Extract the [x, y] coordinate from the center of the cell holding the provided text.  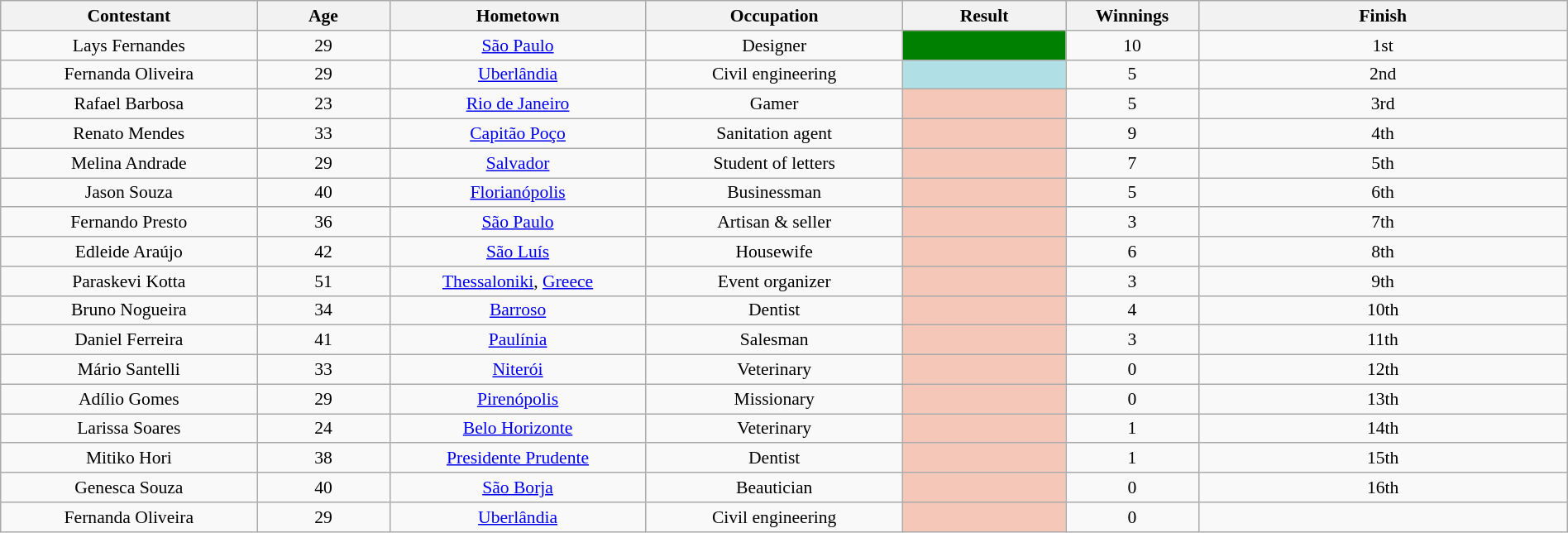
Fernando Presto [129, 223]
2nd [1383, 74]
14th [1383, 429]
16th [1383, 487]
Missionary [774, 399]
Sanitation agent [774, 134]
36 [323, 223]
38 [323, 459]
Belo Horizonte [518, 429]
13th [1383, 399]
Barroso [518, 310]
8th [1383, 252]
Jason Souza [129, 193]
7 [1132, 163]
4 [1132, 310]
Gamer [774, 104]
Bruno Nogueira [129, 310]
Designer [774, 46]
Salvador [518, 163]
Mitiko Hori [129, 459]
Finish [1383, 16]
42 [323, 252]
Beautician [774, 487]
Businessman [774, 193]
Genesca Souza [129, 487]
34 [323, 310]
Paulínia [518, 340]
9th [1383, 281]
São Luís [518, 252]
9 [1132, 134]
Rafael Barbosa [129, 104]
Occupation [774, 16]
Rio de Janeiro [518, 104]
12th [1383, 370]
15th [1383, 459]
Housewife [774, 252]
Renato Mendes [129, 134]
51 [323, 281]
Mário Santelli [129, 370]
24 [323, 429]
Presidente Prudente [518, 459]
Daniel Ferreira [129, 340]
Student of letters [774, 163]
6 [1132, 252]
1st [1383, 46]
11th [1383, 340]
Contestant [129, 16]
Event organizer [774, 281]
41 [323, 340]
Result [984, 16]
Florianópolis [518, 193]
Salesman [774, 340]
5th [1383, 163]
23 [323, 104]
Larissa Soares [129, 429]
7th [1383, 223]
10th [1383, 310]
Hometown [518, 16]
Lays Fernandes [129, 46]
Niterói [518, 370]
3rd [1383, 104]
Adílio Gomes [129, 399]
Paraskevi Kotta [129, 281]
Edleide Araújo [129, 252]
Pirenópolis [518, 399]
10 [1132, 46]
Melina Andrade [129, 163]
Winnings [1132, 16]
Capitão Poço [518, 134]
4th [1383, 134]
Artisan & seller [774, 223]
São Borja [518, 487]
Thessaloniki, Greece [518, 281]
Age [323, 16]
6th [1383, 193]
